Return the [X, Y] coordinate for the center point of the cell that contains the specified text.  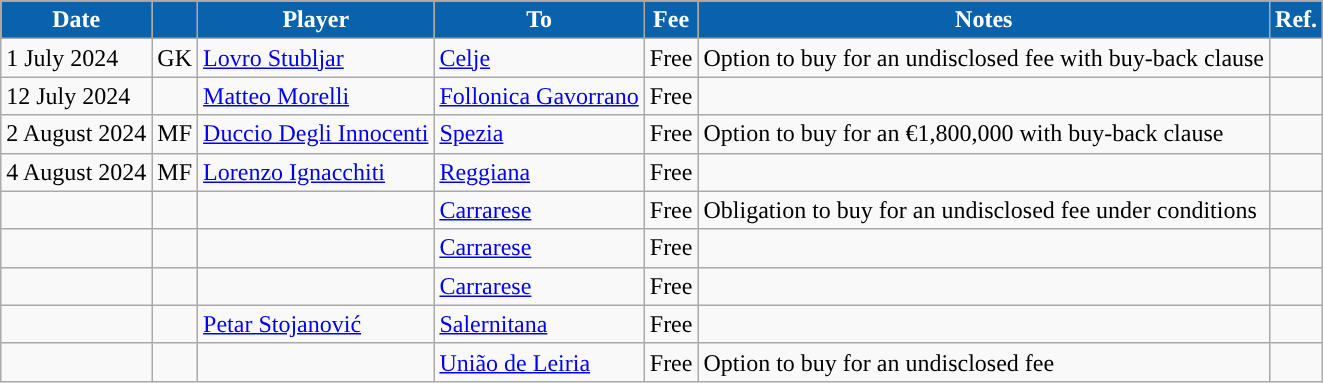
Duccio Degli Innocenti [316, 134]
Ref. [1296, 20]
To [539, 20]
Option to buy for an undisclosed fee with buy-back clause [984, 58]
Player [316, 20]
1 July 2024 [76, 58]
Reggiana [539, 172]
Follonica Gavorrano [539, 96]
Lovro Stubljar [316, 58]
Date [76, 20]
Notes [984, 20]
Option to buy for an undisclosed fee [984, 362]
Celje [539, 58]
Spezia [539, 134]
Salernitana [539, 324]
4 August 2024 [76, 172]
12 July 2024 [76, 96]
Fee [671, 20]
Matteo Morelli [316, 96]
Option to buy for an €1,800,000 with buy-back clause [984, 134]
Obligation to buy for an undisclosed fee under conditions [984, 210]
Petar Stojanović [316, 324]
União de Leiria [539, 362]
2 August 2024 [76, 134]
GK [175, 58]
Lorenzo Ignacchiti [316, 172]
